Capture the cell that displays the provided text and extract its (X, Y) central coordinate. 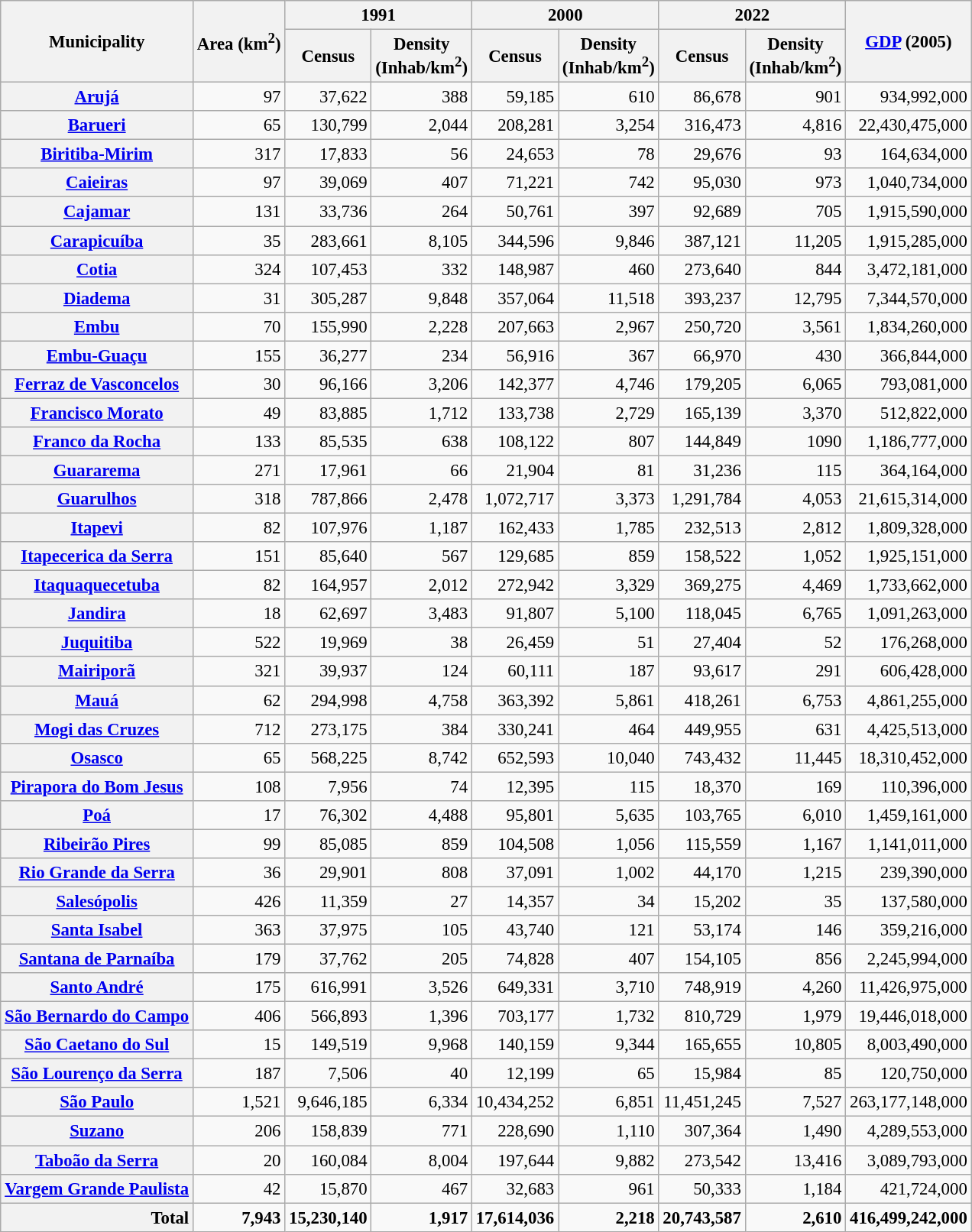
74 (422, 786)
155,990 (329, 326)
24,653 (515, 154)
321 (238, 672)
49 (238, 413)
99 (238, 844)
1,915,285,000 (909, 241)
742 (609, 183)
7,344,570,000 (909, 298)
3,329 (609, 585)
121 (609, 930)
1,186,777,000 (909, 442)
Pirapora do Bom Jesus (97, 786)
11,359 (329, 901)
Vargem Grande Paulista (97, 1188)
2,228 (422, 326)
3,472,181,000 (909, 269)
1,291,784 (701, 499)
Francisco Morato (97, 413)
4,289,553,000 (909, 1131)
9,968 (422, 1045)
Guarulhos (97, 499)
Itaquaquecetuba (97, 585)
12,795 (795, 298)
703,177 (515, 1016)
Mogi das Cruzes (97, 729)
12,199 (515, 1074)
568,225 (329, 757)
291 (795, 672)
3,254 (609, 125)
Carapicuíba (97, 241)
393,237 (701, 298)
19,446,018,000 (909, 1016)
1,056 (609, 844)
961 (609, 1188)
705 (795, 212)
2,610 (795, 1217)
3,483 (422, 614)
85,085 (329, 844)
179 (238, 959)
Jandira (97, 614)
Cajamar (97, 212)
4,816 (795, 125)
273,175 (329, 729)
Franco da Rocha (97, 442)
137,580,000 (909, 901)
15,202 (701, 901)
2,812 (795, 528)
Total (97, 1217)
17,833 (329, 154)
449,955 (701, 729)
115,559 (701, 844)
1,141,011,000 (909, 844)
359,216,000 (909, 930)
120,750,000 (909, 1074)
60,111 (515, 672)
29,901 (329, 873)
4,469 (795, 585)
3,710 (609, 987)
129,685 (515, 556)
92,689 (701, 212)
234 (422, 355)
9,646,185 (329, 1103)
250,720 (701, 326)
283,661 (329, 241)
Mauá (97, 700)
9,848 (422, 298)
18,310,452,000 (909, 757)
133,738 (515, 413)
748,919 (701, 987)
2000 (565, 15)
11,451,245 (701, 1103)
6,765 (795, 614)
43,740 (515, 930)
37,091 (515, 873)
810,729 (701, 1016)
62,697 (329, 614)
512,822,000 (909, 413)
771 (422, 1131)
232,513 (701, 528)
273,542 (701, 1160)
318 (238, 499)
10,040 (609, 757)
4,758 (422, 700)
426 (238, 901)
162,433 (515, 528)
85 (795, 1074)
Ferraz de Vasconcelos (97, 384)
Rio Grande da Serra (97, 873)
104,508 (515, 844)
37,762 (329, 959)
5,861 (609, 700)
2,245,994,000 (909, 959)
743,432 (701, 757)
467 (422, 1188)
21,615,314,000 (909, 499)
1,167 (795, 844)
2022 (752, 15)
140,159 (515, 1045)
934,992,000 (909, 97)
31,236 (701, 470)
421,724,000 (909, 1188)
107,453 (329, 269)
4,861,255,000 (909, 700)
56 (422, 154)
363,392 (515, 700)
Osasco (97, 757)
522 (238, 643)
56,916 (515, 355)
15,230,140 (329, 1217)
Santa Isabel (97, 930)
264 (422, 212)
52 (795, 643)
1,091,263,000 (909, 614)
Juquitiba (97, 643)
36,277 (329, 355)
3,206 (422, 384)
Barueri (97, 125)
1,184 (795, 1188)
1,809,328,000 (909, 528)
96,166 (329, 384)
Taboão da Serra (97, 1160)
169 (795, 786)
37,975 (329, 930)
83,885 (329, 413)
294,998 (329, 700)
165,139 (701, 413)
610 (609, 97)
364,164,000 (909, 470)
Santo André (97, 987)
7,943 (238, 1217)
4,488 (422, 815)
103,765 (701, 815)
7,527 (795, 1103)
Suzano (97, 1131)
Santana de Parnaíba (97, 959)
1,187 (422, 528)
1,215 (795, 873)
606,428,000 (909, 672)
São Lourenço da Serra (97, 1074)
164,957 (329, 585)
50,761 (515, 212)
416,499,242,000 (909, 1217)
1,052 (795, 556)
53,174 (701, 930)
7,956 (329, 786)
31 (238, 298)
1,733,662,000 (909, 585)
1,072,717 (515, 499)
9,846 (609, 241)
27 (422, 901)
9,882 (609, 1160)
50,333 (701, 1188)
305,287 (329, 298)
793,081,000 (909, 384)
1,110 (609, 1131)
3,089,793,000 (909, 1160)
Salesópolis (97, 901)
44,170 (701, 873)
317 (238, 154)
1,712 (422, 413)
4,425,513,000 (909, 729)
85,640 (329, 556)
1,002 (609, 873)
20,743,587 (701, 1217)
9,344 (609, 1045)
10,805 (795, 1045)
34 (609, 901)
4,260 (795, 987)
631 (795, 729)
85,535 (329, 442)
158,839 (329, 1131)
32,683 (515, 1188)
154,105 (701, 959)
GDP (2005) (909, 41)
42 (238, 1188)
66,970 (701, 355)
17 (238, 815)
110,396,000 (909, 786)
Embu (97, 326)
369,275 (701, 585)
787,866 (329, 499)
66 (422, 470)
807 (609, 442)
71,221 (515, 183)
3,526 (422, 987)
São Bernardo do Campo (97, 1016)
307,364 (701, 1131)
271 (238, 470)
124 (422, 672)
357,064 (515, 298)
74,828 (515, 959)
27,404 (701, 643)
15,870 (329, 1188)
Ribeirão Pires (97, 844)
Caieiras (97, 183)
Municipality (97, 41)
197,644 (515, 1160)
206 (238, 1131)
Biritiba-Mirim (97, 154)
273,640 (701, 269)
901 (795, 97)
10,434,252 (515, 1103)
8,742 (422, 757)
464 (609, 729)
Embu-Guaçu (97, 355)
1,459,161,000 (909, 815)
39,069 (329, 183)
62 (238, 700)
2,012 (422, 585)
76,302 (329, 815)
430 (795, 355)
Itapevi (97, 528)
1,979 (795, 1016)
616,991 (329, 987)
652,593 (515, 757)
2,218 (609, 1217)
5,635 (609, 815)
844 (795, 269)
165,655 (701, 1045)
133 (238, 442)
Cotia (97, 269)
59,185 (515, 97)
39,937 (329, 672)
118,045 (701, 614)
3,373 (609, 499)
1090 (795, 442)
Poá (97, 815)
316,473 (701, 125)
567 (422, 556)
15 (238, 1045)
1,490 (795, 1131)
11,205 (795, 241)
1,834,260,000 (909, 326)
30 (238, 384)
367 (609, 355)
93,617 (701, 672)
81 (609, 470)
95,801 (515, 815)
6,753 (795, 700)
17,614,036 (515, 1217)
332 (422, 269)
11,518 (609, 298)
330,241 (515, 729)
973 (795, 183)
418,261 (701, 700)
12,395 (515, 786)
148,987 (515, 269)
93 (795, 154)
18 (238, 614)
158,522 (701, 556)
8,004 (422, 1160)
21,904 (515, 470)
1,925,151,000 (909, 556)
4,746 (609, 384)
108,122 (515, 442)
160,084 (329, 1160)
1,915,590,000 (909, 212)
São Caetano do Sul (97, 1045)
1,732 (609, 1016)
387,121 (701, 241)
107,976 (329, 528)
2,729 (609, 413)
14,357 (515, 901)
51 (609, 643)
712 (238, 729)
155 (238, 355)
13,416 (795, 1160)
366,844,000 (909, 355)
151 (238, 556)
8,105 (422, 241)
638 (422, 442)
6,010 (795, 815)
144,849 (701, 442)
11,426,975,000 (909, 987)
406 (238, 1016)
86,678 (701, 97)
70 (238, 326)
37,622 (329, 97)
40 (422, 1074)
263,177,148,000 (909, 1103)
33,736 (329, 212)
22,430,475,000 (909, 125)
19,969 (329, 643)
Mairiporã (97, 672)
3,561 (795, 326)
344,596 (515, 241)
11,445 (795, 757)
1,040,734,000 (909, 183)
239,390,000 (909, 873)
Guararema (97, 470)
131 (238, 212)
29,676 (701, 154)
208,281 (515, 125)
1991 (379, 15)
175 (238, 987)
142,377 (515, 384)
17,961 (329, 470)
3,370 (795, 413)
1,917 (422, 1217)
808 (422, 873)
8,003,490,000 (909, 1045)
2,478 (422, 499)
130,799 (329, 125)
205 (422, 959)
15,984 (701, 1074)
566,893 (329, 1016)
179,205 (701, 384)
4,053 (795, 499)
7,506 (329, 1074)
95,030 (701, 183)
856 (795, 959)
324 (238, 269)
272,942 (515, 585)
2,044 (422, 125)
397 (609, 212)
105 (422, 930)
146 (795, 930)
207,663 (515, 326)
384 (422, 729)
388 (422, 97)
Arujá (97, 97)
38 (422, 643)
460 (609, 269)
5,100 (609, 614)
Diadema (97, 298)
164,634,000 (909, 154)
26,459 (515, 643)
6,851 (609, 1103)
1,785 (609, 528)
1,521 (238, 1103)
Area (km2) (238, 41)
6,065 (795, 384)
78 (609, 154)
91,807 (515, 614)
149,519 (329, 1045)
2,967 (609, 326)
Itapecerica da Serra (97, 556)
6,334 (422, 1103)
1,396 (422, 1016)
228,690 (515, 1131)
36 (238, 873)
363 (238, 930)
649,331 (515, 987)
São Paulo (97, 1103)
20 (238, 1160)
18,370 (701, 786)
176,268,000 (909, 643)
108 (238, 786)
